Return (X, Y) of the center of cell containing provided text 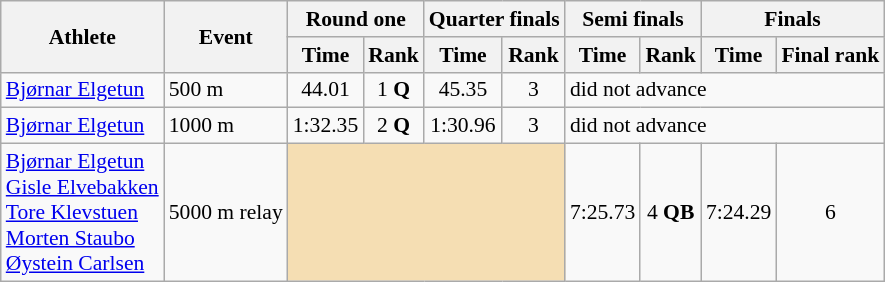
Bjørnar ElgetunGisle ElvebakkenTore KlevstuenMorten StauboØystein Carlsen (82, 213)
7:25.73 (602, 213)
1:32.35 (326, 126)
Event (226, 36)
45.35 (463, 90)
4 QB (670, 213)
Semi finals (633, 19)
Final rank (830, 55)
Finals (792, 19)
Quarter finals (494, 19)
Round one (356, 19)
500 m (226, 90)
6 (830, 213)
1000 m (226, 126)
5000 m relay (226, 213)
Athlete (82, 36)
7:24.29 (738, 213)
1:30.96 (463, 126)
44.01 (326, 90)
2 Q (394, 126)
1 Q (394, 90)
